Scan for the cell matching the given text and deliver its (X, Y) coordinate at center. 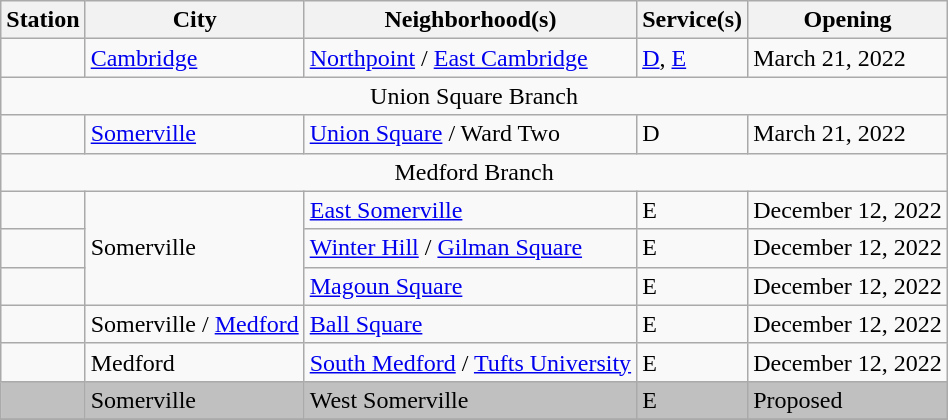
Ball Square (470, 324)
Cambridge (194, 58)
Union Square Branch (474, 96)
City (194, 20)
Proposed (848, 400)
Somerville / Medford (194, 324)
Medford (194, 362)
Magoun Square (470, 286)
South Medford / Tufts University (470, 362)
Neighborhood(s) (470, 20)
D (692, 134)
Union Square / Ward Two (470, 134)
West Somerville (470, 400)
Northpoint / East Cambridge (470, 58)
Service(s) (692, 20)
East Somerville (470, 210)
D, E (692, 58)
Medford Branch (474, 172)
Opening (848, 20)
Station (43, 20)
Winter Hill / Gilman Square (470, 248)
